From the cell containing the given text, extract its center point as [x, y] coordinate. 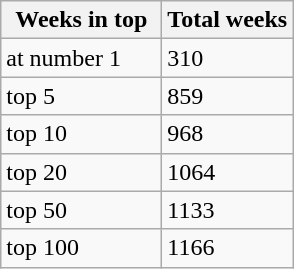
1133 [228, 210]
1166 [228, 248]
Weeks in top [82, 20]
top 20 [82, 172]
at number 1 [82, 58]
Total weeks [228, 20]
310 [228, 58]
top 10 [82, 134]
859 [228, 96]
968 [228, 134]
1064 [228, 172]
top 100 [82, 248]
top 50 [82, 210]
top 5 [82, 96]
